Extract the (x, y) coordinate from the center of the cell holding the provided text.  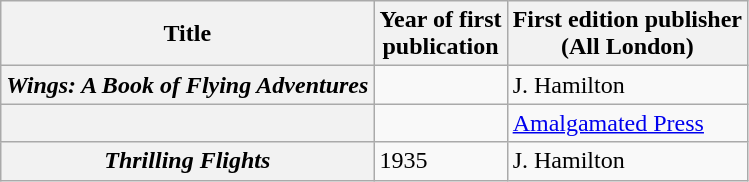
First edition publisher(All London) (627, 34)
1935 (440, 161)
Year of firstpublication (440, 34)
Title (188, 34)
Thrilling Flights (188, 161)
Wings: A Book of Flying Adventures (188, 85)
Amalgamated Press (627, 123)
